Output the (X, Y) coordinate of the center of the cell containing the given text.  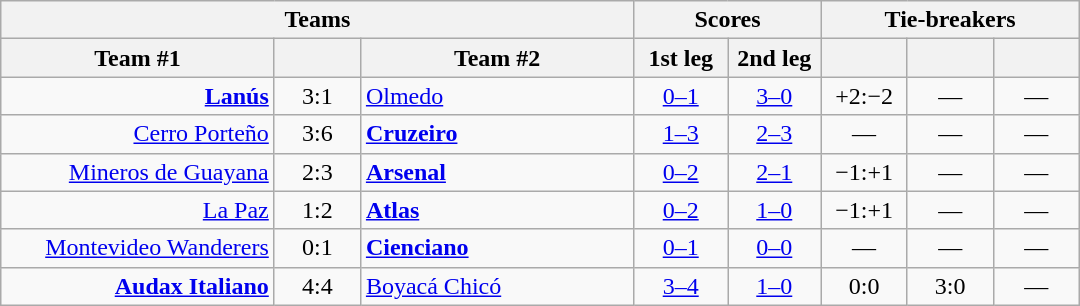
4:4 (317, 286)
2:3 (317, 172)
2–1 (775, 172)
3–0 (775, 96)
Cienciano (497, 248)
3:6 (317, 134)
Olmedo (497, 96)
Cerro Porteño (138, 134)
Arsenal (497, 172)
Lanús (138, 96)
Atlas (497, 210)
1st leg (681, 58)
Mineros de Guayana (138, 172)
Scores (728, 20)
Teams (318, 20)
3:1 (317, 96)
Tie-breakers (950, 20)
Team #1 (138, 58)
0:0 (864, 286)
Audax Italiano (138, 286)
2nd leg (775, 58)
3:0 (950, 286)
Team #2 (497, 58)
La Paz (138, 210)
2–3 (775, 134)
Cruzeiro (497, 134)
1:2 (317, 210)
+2:−2 (864, 96)
Boyacá Chicó (497, 286)
Montevideo Wanderers (138, 248)
0–0 (775, 248)
0:1 (317, 248)
3–4 (681, 286)
1–3 (681, 134)
